Extract the [X, Y] coordinate from the center of the cell holding the provided text.  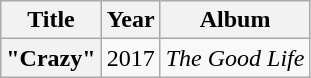
The Good Life [235, 58]
2017 [130, 58]
Album [235, 20]
"Crazy" [51, 58]
Year [130, 20]
Title [51, 20]
